From the cell containing the given text, extract its center point as [X, Y] coordinate. 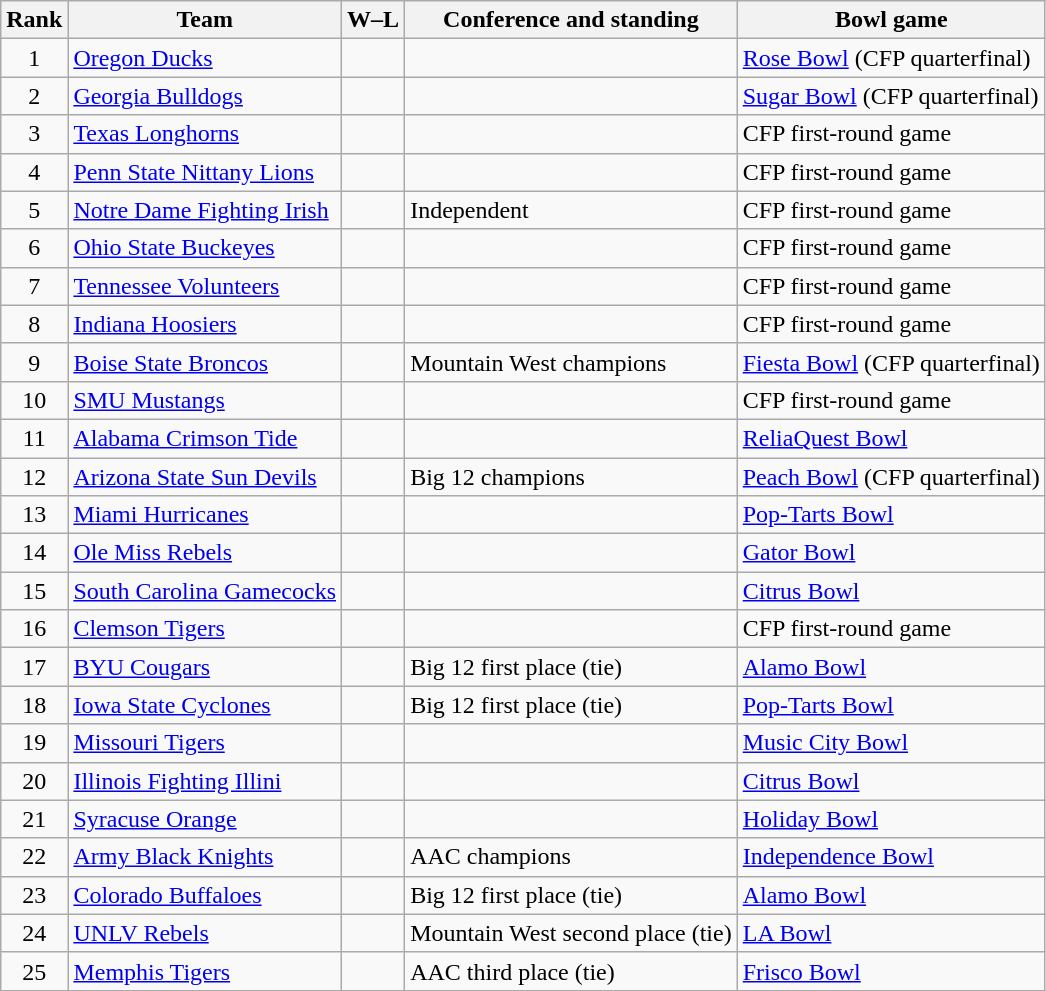
1 [34, 58]
Independence Bowl [891, 857]
Indiana Hoosiers [205, 324]
BYU Cougars [205, 667]
Conference and standing [572, 20]
Music City Bowl [891, 743]
Big 12 champions [572, 477]
14 [34, 553]
15 [34, 591]
AAC champions [572, 857]
12 [34, 477]
6 [34, 248]
9 [34, 362]
Independent [572, 210]
Notre Dame Fighting Irish [205, 210]
AAC third place (tie) [572, 971]
Ohio State Buckeyes [205, 248]
Gator Bowl [891, 553]
Sugar Bowl (CFP quarterfinal) [891, 96]
Mountain West champions [572, 362]
W–L [374, 20]
3 [34, 134]
11 [34, 438]
Oregon Ducks [205, 58]
South Carolina Gamecocks [205, 591]
Clemson Tigers [205, 629]
19 [34, 743]
Boise State Broncos [205, 362]
Georgia Bulldogs [205, 96]
UNLV Rebels [205, 933]
24 [34, 933]
7 [34, 286]
ReliaQuest Bowl [891, 438]
Iowa State Cyclones [205, 705]
5 [34, 210]
Fiesta Bowl (CFP quarterfinal) [891, 362]
Alabama Crimson Tide [205, 438]
Miami Hurricanes [205, 515]
Peach Bowl (CFP quarterfinal) [891, 477]
SMU Mustangs [205, 400]
Holiday Bowl [891, 819]
13 [34, 515]
LA Bowl [891, 933]
Rose Bowl (CFP quarterfinal) [891, 58]
Bowl game [891, 20]
17 [34, 667]
Rank [34, 20]
Tennessee Volunteers [205, 286]
8 [34, 324]
22 [34, 857]
Missouri Tigers [205, 743]
18 [34, 705]
Colorado Buffaloes [205, 895]
Army Black Knights [205, 857]
2 [34, 96]
Team [205, 20]
25 [34, 971]
Syracuse Orange [205, 819]
Frisco Bowl [891, 971]
4 [34, 172]
Mountain West second place (tie) [572, 933]
Ole Miss Rebels [205, 553]
Arizona State Sun Devils [205, 477]
16 [34, 629]
Penn State Nittany Lions [205, 172]
Texas Longhorns [205, 134]
Memphis Tigers [205, 971]
10 [34, 400]
20 [34, 781]
Illinois Fighting Illini [205, 781]
23 [34, 895]
21 [34, 819]
